Find where the given text appears and provide that cell's center as [x, y] coordinate. 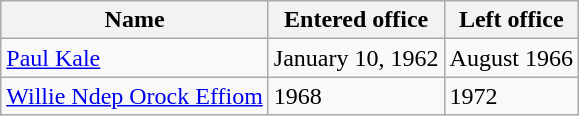
Paul Kale [135, 58]
August 1966 [511, 58]
1968 [356, 96]
Left office [511, 20]
Entered office [356, 20]
1972 [511, 96]
Name [135, 20]
Willie Ndep Orock Effiom [135, 96]
January 10, 1962 [356, 58]
